Capture the cell that displays the provided text and extract its (x, y) central coordinate. 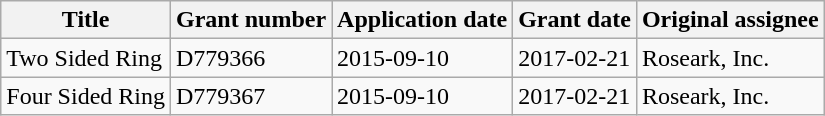
Title (86, 20)
Grant date (575, 20)
Grant number (252, 20)
Two Sided Ring (86, 58)
D779366 (252, 58)
Four Sided Ring (86, 96)
Original assignee (730, 20)
D779367 (252, 96)
Application date (422, 20)
